Provide the (x, y) coordinate of the cell's center where the given text is located.  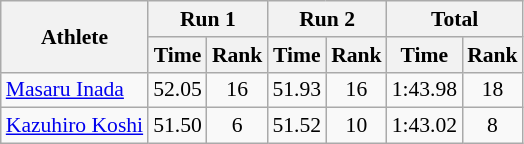
Total (455, 19)
6 (238, 126)
10 (356, 126)
51.52 (296, 126)
Masaru Inada (74, 90)
1:43.98 (424, 90)
18 (492, 90)
52.05 (178, 90)
Athlete (74, 36)
8 (492, 126)
1:43.02 (424, 126)
Kazuhiro Koshi (74, 126)
51.50 (178, 126)
51.93 (296, 90)
Run 2 (326, 19)
Run 1 (208, 19)
